Find where the given text appears and provide that cell's center as [X, Y] coordinate. 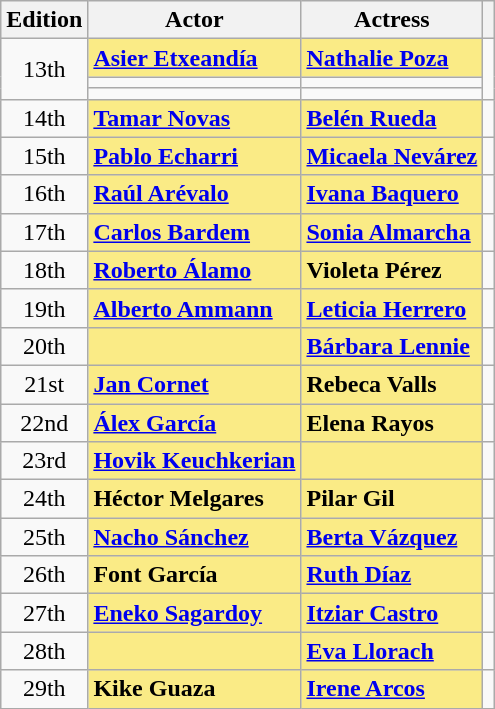
Violeta Pérez [392, 270]
Ruth Díaz [392, 575]
29th [44, 689]
Edition [44, 20]
Berta Vázquez [392, 537]
23rd [44, 461]
Nathalie Poza [392, 58]
Roberto Álamo [194, 270]
Leticia Herrero [392, 308]
Álex García [194, 423]
Font García [194, 575]
15th [44, 156]
Asier Etxeandía [194, 58]
Pilar Gil [392, 499]
Carlos Bardem [194, 232]
27th [44, 613]
Eneko Sagardoy [194, 613]
Pablo Echarri [194, 156]
Micaela Nevárez [392, 156]
Sonia Almarcha [392, 232]
Hovik Keuchkerian [194, 461]
Rebeca Valls [392, 384]
17th [44, 232]
Kike Guaza [194, 689]
18th [44, 270]
Eva Llorach [392, 651]
16th [44, 194]
Actress [392, 20]
Nacho Sánchez [194, 537]
26th [44, 575]
24th [44, 499]
Belén Rueda [392, 118]
20th [44, 346]
Bárbara Lennie [392, 346]
19th [44, 308]
22nd [44, 423]
Raúl Arévalo [194, 194]
Tamar Novas [194, 118]
Itziar Castro [392, 613]
Jan Cornet [194, 384]
Elena Rayos [392, 423]
21st [44, 384]
13th [44, 69]
25th [44, 537]
Alberto Ammann [194, 308]
28th [44, 651]
Héctor Melgares [194, 499]
Actor [194, 20]
Irene Arcos [392, 689]
14th [44, 118]
Ivana Baquero [392, 194]
